Output the [X, Y] coordinate of the center of the cell containing the given text.  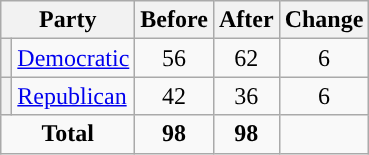
Democratic [74, 58]
42 [174, 96]
After [246, 20]
Total [68, 134]
Party [68, 20]
Change [324, 20]
Republican [74, 96]
62 [246, 58]
56 [174, 58]
36 [246, 96]
Before [174, 20]
